Locate the cell with the specified text and output its (X, Y) center coordinate. 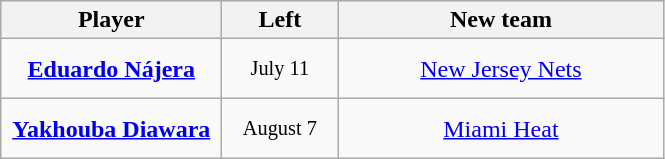
August 7 (280, 129)
New Jersey Nets (501, 69)
Miami Heat (501, 129)
New team (501, 20)
Yakhouba Diawara (112, 129)
July 11 (280, 69)
Eduardo Nájera (112, 69)
Player (112, 20)
Left (280, 20)
